Search for the cell housing the specified text and yield its [X, Y] center coordinate. 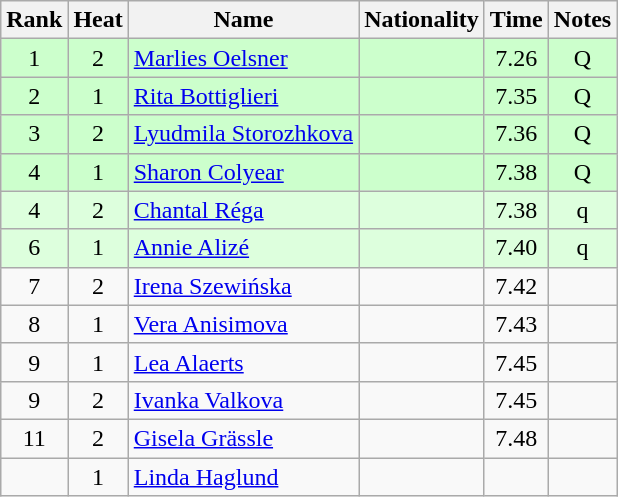
Linda Haglund [243, 477]
11 [34, 438]
Chantal Réga [243, 210]
7.48 [516, 438]
7.40 [516, 248]
3 [34, 134]
Gisela Grässle [243, 438]
7 [34, 286]
Heat [98, 20]
Lyudmila Storozhkova [243, 134]
7.42 [516, 286]
Annie Alizé [243, 248]
Ivanka Valkova [243, 400]
Marlies Oelsner [243, 58]
Time [516, 20]
Rank [34, 20]
Irena Szewińska [243, 286]
7.43 [516, 324]
6 [34, 248]
Vera Anisimova [243, 324]
Nationality [422, 20]
Name [243, 20]
7.35 [516, 96]
Rita Bottiglieri [243, 96]
8 [34, 324]
Lea Alaerts [243, 362]
7.36 [516, 134]
Sharon Colyear [243, 172]
Notes [582, 20]
7.26 [516, 58]
